Extract the [x, y] coordinate from the center of the cell holding the provided text.  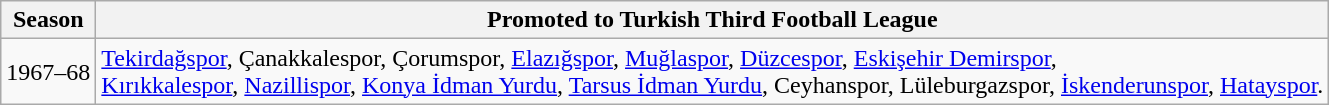
Promoted to Turkish Third Football League [712, 20]
1967–68 [48, 72]
Season [48, 20]
